Output the (x, y) coordinate of the center of the cell containing the given text.  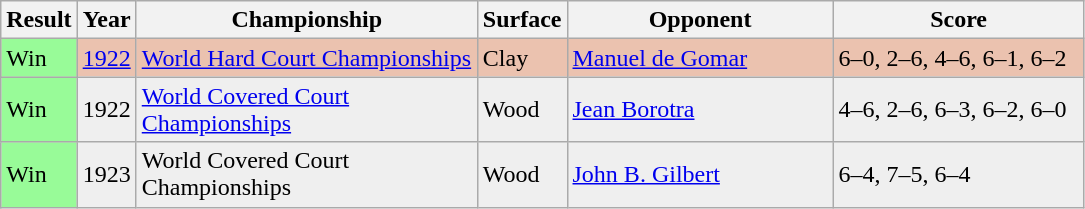
World Hard Court Championships (306, 58)
6–0, 2–6, 4–6, 6–1, 6–2 (958, 58)
Opponent (700, 20)
6–4, 7–5, 6–4 (958, 174)
Clay (522, 58)
Score (958, 20)
Manuel de Gomar (700, 58)
4–6, 2–6, 6–3, 6–2, 6–0 (958, 110)
Result (39, 20)
Surface (522, 20)
Jean Borotra (700, 110)
John B. Gilbert (700, 174)
1923 (106, 174)
Year (106, 20)
Championship (306, 20)
